Search for the cell housing the specified text and yield its (X, Y) center coordinate. 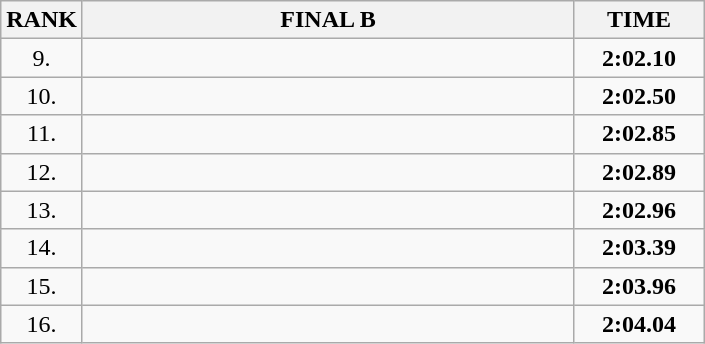
10. (42, 96)
12. (42, 172)
15. (42, 286)
2:02.85 (640, 134)
TIME (640, 20)
RANK (42, 20)
9. (42, 58)
11. (42, 134)
2:02.50 (640, 96)
2:02.89 (640, 172)
13. (42, 210)
2:02.96 (640, 210)
2:04.04 (640, 324)
2:03.96 (640, 286)
2:03.39 (640, 248)
FINAL B (328, 20)
14. (42, 248)
16. (42, 324)
2:02.10 (640, 58)
